Identify which cell holds the provided text, then report its [X, Y] central coordinate. 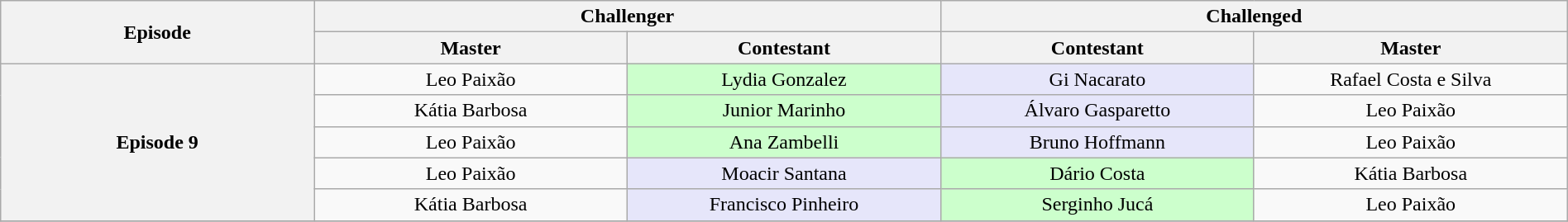
Gi Nacarato [1097, 79]
Moacir Santana [784, 173]
Ana Zambelli [784, 142]
Junior Marinho [784, 111]
Challenged [1254, 17]
Lydia Gonzalez [784, 79]
Dário Costa [1097, 173]
Álvaro Gasparetto [1097, 111]
Bruno Hoffmann [1097, 142]
Episode [157, 32]
Challenger [628, 17]
Rafael Costa e Silva [1411, 79]
Serginho Jucá [1097, 205]
Francisco Pinheiro [784, 205]
Episode 9 [157, 142]
